Identify which cell holds the provided text, then report its [x, y] central coordinate. 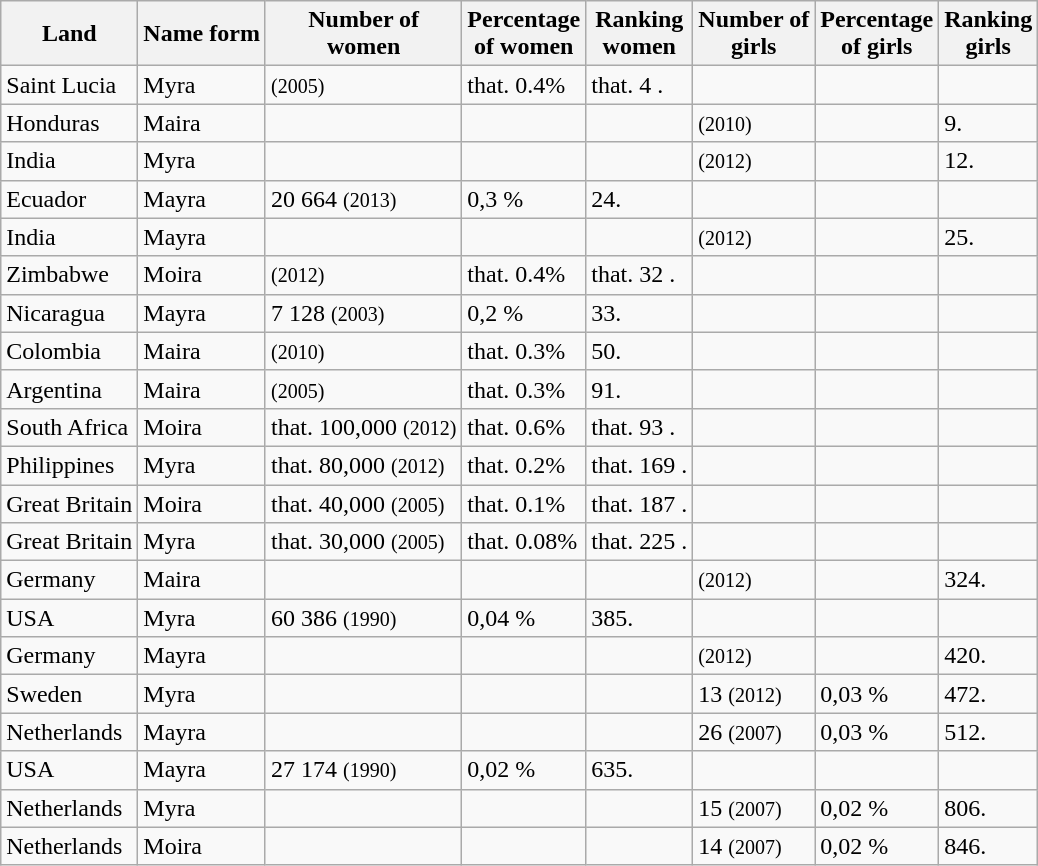
Number ofwomen [363, 34]
20 664 (2013) [363, 199]
385. [640, 618]
472. [988, 694]
South Africa [70, 427]
635. [640, 770]
Name form [202, 34]
Nicaragua [70, 313]
Percentageof girls [877, 34]
that. 93 . [640, 427]
60 386 (1990) [363, 618]
Argentina [70, 389]
14 (2007) [754, 846]
that. 4 . [640, 85]
26 (2007) [754, 732]
Zimbabwe [70, 275]
Philippines [70, 465]
Rankinggirls [988, 34]
that. 225 . [640, 542]
that. 169 . [640, 465]
Percentageof women [524, 34]
846. [988, 846]
Number ofgirls [754, 34]
9. [988, 123]
0,3 % [524, 199]
324. [988, 580]
that. 80,000 (2012) [363, 465]
15 (2007) [754, 808]
Rankingwomen [640, 34]
Sweden [70, 694]
420. [988, 656]
that. 0.1% [524, 503]
Saint Lucia [70, 85]
that. 0.2% [524, 465]
27 174 (1990) [363, 770]
that. 187 . [640, 503]
that. 32 . [640, 275]
806. [988, 808]
that. 40,000 (2005) [363, 503]
512. [988, 732]
that. 0.6% [524, 427]
25. [988, 237]
that. 30,000 (2005) [363, 542]
50. [640, 351]
13 (2012) [754, 694]
91. [640, 389]
0,04 % [524, 618]
12. [988, 161]
Land [70, 34]
0,2 % [524, 313]
that. 0.08% [524, 542]
that. 100,000 (2012) [363, 427]
33. [640, 313]
24. [640, 199]
7 128 (2003) [363, 313]
Colombia [70, 351]
Honduras [70, 123]
Ecuador [70, 199]
